Provide the (X, Y) coordinate of the cell's center where the given text is located.  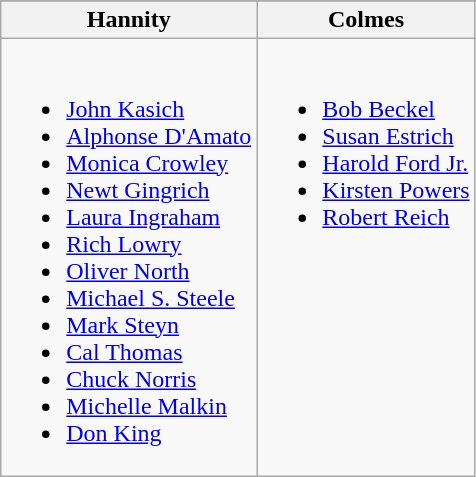
Bob BeckelSusan EstrichHarold Ford Jr.Kirsten PowersRobert Reich (366, 258)
Hannity (129, 20)
Colmes (366, 20)
